Return [X, Y] of the center of cell containing provided text 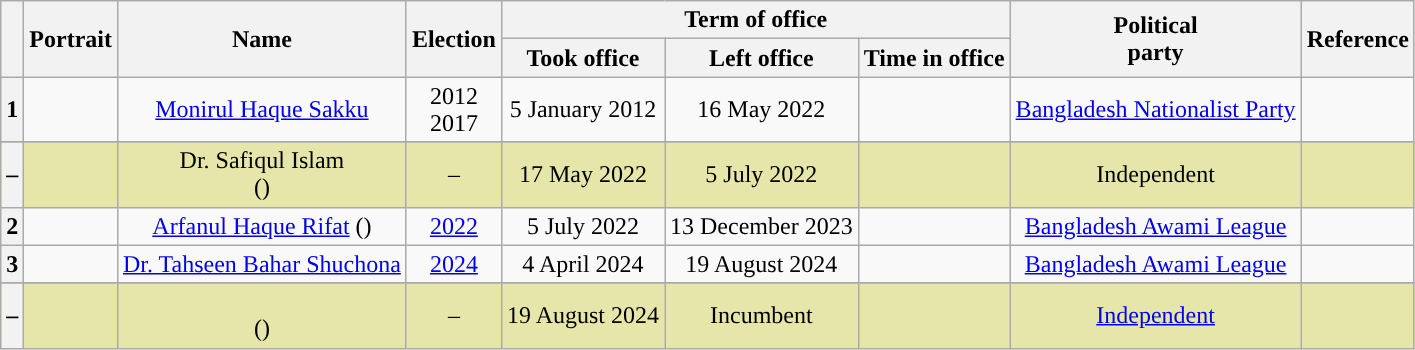
Left office [761, 58]
Dr. Tahseen Bahar Shuchona [262, 264]
17 May 2022 [582, 174]
Term of office [756, 20]
5 January 2012 [582, 110]
13 December 2023 [761, 226]
Portrait [71, 39]
Reference [1358, 39]
4 April 2024 [582, 264]
() [262, 316]
Political party [1156, 39]
2022 [454, 226]
Election [454, 39]
Incumbent [761, 316]
Took office [582, 58]
Arfanul Haque Rifat () [262, 226]
Bangladesh Nationalist Party [1156, 110]
20122017 [454, 110]
Monirul Haque Sakku [262, 110]
2 [12, 226]
Time in office [934, 58]
16 May 2022 [761, 110]
Dr. Safiqul Islam() [262, 174]
2024 [454, 264]
Name [262, 39]
3 [12, 264]
1 [12, 110]
